Scan for the cell matching the given text and deliver its (x, y) coordinate at center. 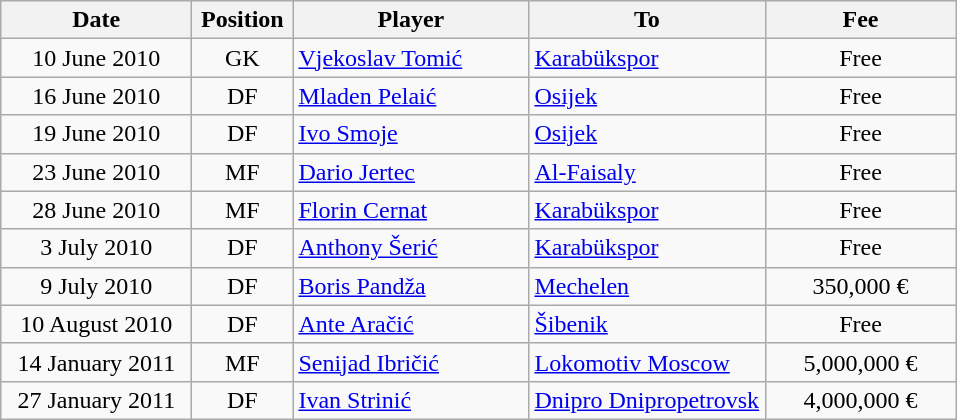
To (647, 20)
Vjekoslav Tomić (411, 58)
Ivo Smoje (411, 134)
Šibenik (647, 324)
Position (242, 20)
4,000,000 € (860, 400)
GK (242, 58)
350,000 € (860, 286)
Boris Pandža (411, 286)
14 January 2011 (96, 362)
Dnipro Dnipropetrovsk (647, 400)
Al-Faisaly (647, 172)
Date (96, 20)
Player (411, 20)
Mechelen (647, 286)
Lokomotiv Moscow (647, 362)
Anthony Šerić (411, 248)
23 June 2010 (96, 172)
27 January 2011 (96, 400)
Dario Jertec (411, 172)
19 June 2010 (96, 134)
3 July 2010 (96, 248)
Ante Aračić (411, 324)
Ivan Strinić (411, 400)
Fee (860, 20)
5,000,000 € (860, 362)
Senijad Ibričić (411, 362)
28 June 2010 (96, 210)
10 June 2010 (96, 58)
Mladen Pelaić (411, 96)
10 August 2010 (96, 324)
Florin Cernat (411, 210)
16 June 2010 (96, 96)
9 July 2010 (96, 286)
